Determine the [X, Y] coordinate at the center of the cell enclosing the given text.  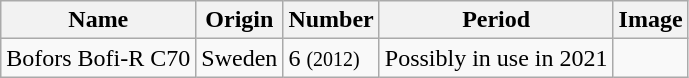
Name [98, 20]
Possibly in use in 2021 [496, 58]
Bofors Bofi-R C70 [98, 58]
Number [331, 20]
Period [496, 20]
Origin [240, 20]
6 (2012) [331, 58]
Sweden [240, 58]
Image [650, 20]
